Output the [x, y] coordinate of the center of the cell containing the given text.  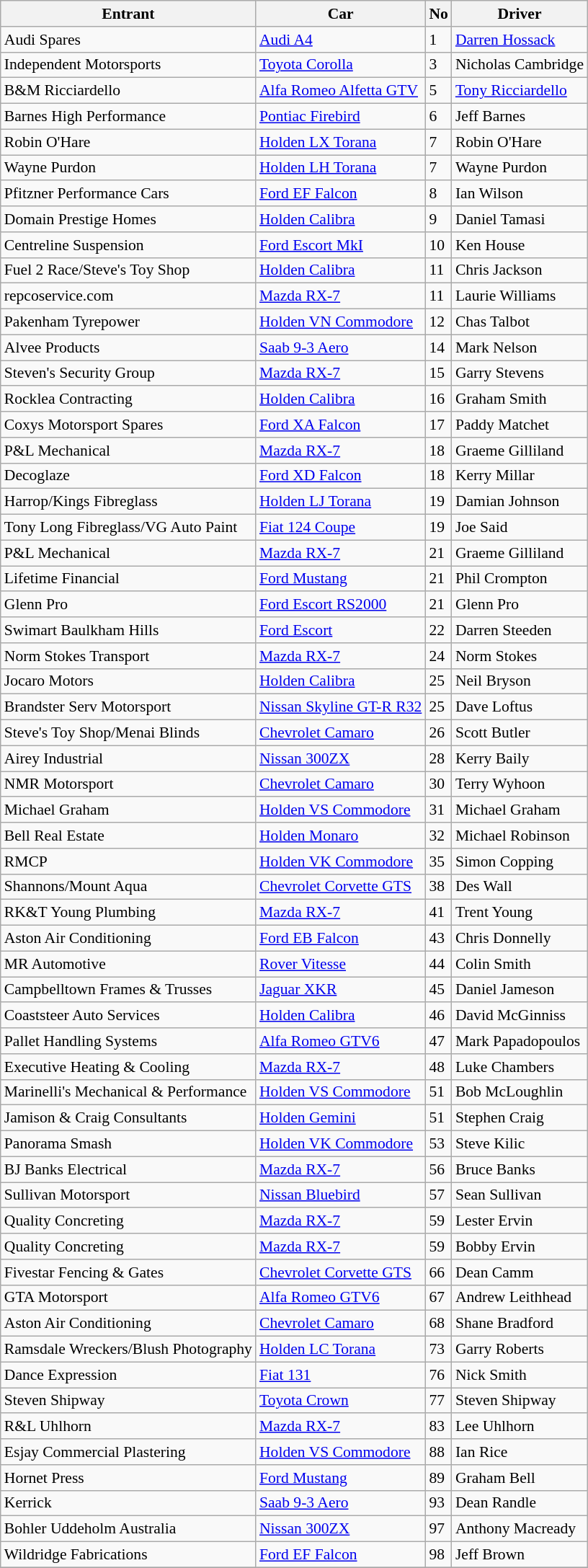
Panorama Smash [128, 1144]
Ford EB Falcon [340, 939]
Audi A4 [340, 40]
Jeff Brown [520, 1555]
Dave Loftus [520, 707]
BJ Banks Electrical [128, 1169]
Car [340, 14]
Bohler Uddeholm Australia [128, 1529]
10 [438, 245]
Hornet Press [128, 1478]
Scott Butler [520, 733]
17 [438, 425]
14 [438, 347]
Holden VN Commodore [340, 322]
Alfa Romeo Alfetta GTV [340, 91]
44 [438, 964]
Ford XD Falcon [340, 476]
28 [438, 758]
Holden LJ Torana [340, 502]
Trent Young [520, 913]
Kerry Millar [520, 476]
Jaguar XKR [340, 990]
66 [438, 1272]
26 [438, 733]
Pallet Handling Systems [128, 1041]
Ken House [520, 245]
Dean Camm [520, 1272]
16 [438, 399]
Norm Stokes Transport [128, 656]
Norm Stokes [520, 656]
Damian Johnson [520, 502]
Shane Bradford [520, 1324]
46 [438, 1016]
9 [438, 219]
RK&T Young Plumbing [128, 913]
Toyota Crown [340, 1401]
Steve Kilic [520, 1144]
Ian Wilson [520, 194]
Ian Rice [520, 1452]
Steve's Toy Shop/Menai Blinds [128, 733]
53 [438, 1144]
Fuel 2 Race/Steve's Toy Shop [128, 270]
Kerry Baily [520, 758]
98 [438, 1555]
3 [438, 65]
1 [438, 40]
Chris Jackson [520, 270]
97 [438, 1529]
NMR Motorsport [128, 784]
5 [438, 91]
Jocaro Motors [128, 681]
Entrant [128, 14]
Graham Bell [520, 1478]
15 [438, 373]
Coaststeer Auto Services [128, 1016]
Daniel Tamasi [520, 219]
12 [438, 322]
76 [438, 1375]
B&M Ricciardello [128, 91]
Holden Gemini [340, 1118]
MR Automotive [128, 964]
Kerrick [128, 1503]
Colin Smith [520, 964]
Esjay Commercial Plastering [128, 1452]
Lifetime Financial [128, 579]
Pakenham Tyrepower [128, 322]
Fiat 131 [340, 1375]
Darren Steeden [520, 630]
Barnes High Performance [128, 117]
Chris Donnelly [520, 939]
Fiat 124 Coupe [340, 528]
8 [438, 194]
Lee Uhlhorn [520, 1427]
35 [438, 861]
Chas Talbot [520, 322]
Laurie Williams [520, 296]
Bruce Banks [520, 1169]
GTA Motorsport [128, 1298]
Marinelli's Mechanical & Performance [128, 1092]
41 [438, 913]
Nissan Skyline GT-R R32 [340, 707]
Bell Real Estate [128, 836]
Pfitzner Performance Cars [128, 194]
Brandster Serv Motorsport [128, 707]
Neil Bryson [520, 681]
88 [438, 1452]
30 [438, 784]
Nick Smith [520, 1375]
Jeff Barnes [520, 117]
Ford Escort [340, 630]
Joe Said [520, 528]
93 [438, 1503]
Centreline Suspension [128, 245]
Jamison & Craig Consultants [128, 1118]
Holden LH Torana [340, 168]
Mark Nelson [520, 347]
Simon Copping [520, 861]
Campbelltown Frames & Trusses [128, 990]
45 [438, 990]
57 [438, 1195]
Steven's Security Group [128, 373]
Phil Crompton [520, 579]
Executive Heating & Cooling [128, 1067]
Decoglaze [128, 476]
Sullivan Motorsport [128, 1195]
Domain Prestige Homes [128, 219]
Luke Chambers [520, 1067]
Coxys Motorsport Spares [128, 425]
Andrew Leithhead [520, 1298]
Ramsdale Wreckers/Blush Photography [128, 1350]
83 [438, 1427]
No [438, 14]
38 [438, 887]
24 [438, 656]
Holden LC Torana [340, 1350]
Independent Motorsports [128, 65]
RMCP [128, 861]
Driver [520, 14]
Darren Hossack [520, 40]
Sean Sullivan [520, 1195]
Alvee Products [128, 347]
Swimart Baulkham Hills [128, 630]
Holden LX Torana [340, 142]
32 [438, 836]
Terry Wyhoon [520, 784]
Des Wall [520, 887]
Stephen Craig [520, 1118]
Airey Industrial [128, 758]
Fivestar Fencing & Gates [128, 1272]
Lester Ervin [520, 1221]
48 [438, 1067]
Nissan Bluebird [340, 1195]
Ford XA Falcon [340, 425]
Rover Vitesse [340, 964]
Bob McLoughlin [520, 1092]
47 [438, 1041]
Michael Robinson [520, 836]
67 [438, 1298]
56 [438, 1169]
Bobby Ervin [520, 1246]
repcoservice.com [128, 296]
Garry Roberts [520, 1350]
Pontiac Firebird [340, 117]
22 [438, 630]
Holden Monaro [340, 836]
Ford Escort RS2000 [340, 605]
31 [438, 810]
68 [438, 1324]
Mark Papadopoulos [520, 1041]
Graham Smith [520, 399]
Daniel Jameson [520, 990]
Ford Escort MkI [340, 245]
73 [438, 1350]
Nicholas Cambridge [520, 65]
6 [438, 117]
Tony Long Fibreglass/VG Auto Paint [128, 528]
89 [438, 1478]
Rocklea Contracting [128, 399]
Tony Ricciardello [520, 91]
R&L Uhlhorn [128, 1427]
43 [438, 939]
Audi Spares [128, 40]
Garry Stevens [520, 373]
Shannons/Mount Aqua [128, 887]
Harrop/Kings Fibreglass [128, 502]
Toyota Corolla [340, 65]
Dean Randle [520, 1503]
Paddy Matchet [520, 425]
77 [438, 1401]
Wildridge Fabrications [128, 1555]
David McGinniss [520, 1016]
Dance Expression [128, 1375]
Anthony Macready [520, 1529]
